Pinpoint the cell where the given text exists, returning its (X, Y) midpoint coordinate. 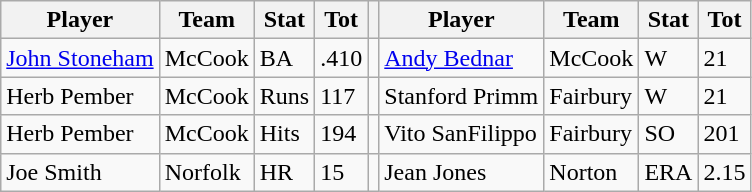
Vito SanFilippo (462, 134)
Norton (592, 172)
SO (668, 134)
Hits (284, 134)
Norfolk (206, 172)
ERA (668, 172)
BA (284, 58)
Stanford Primm (462, 96)
HR (284, 172)
194 (342, 134)
Andy Bednar (462, 58)
2.15 (724, 172)
15 (342, 172)
117 (342, 96)
.410 (342, 58)
Joe Smith (80, 172)
201 (724, 134)
Jean Jones (462, 172)
John Stoneham (80, 58)
Runs (284, 96)
